Extract the (x, y) coordinate from the center of the cell holding the provided text.  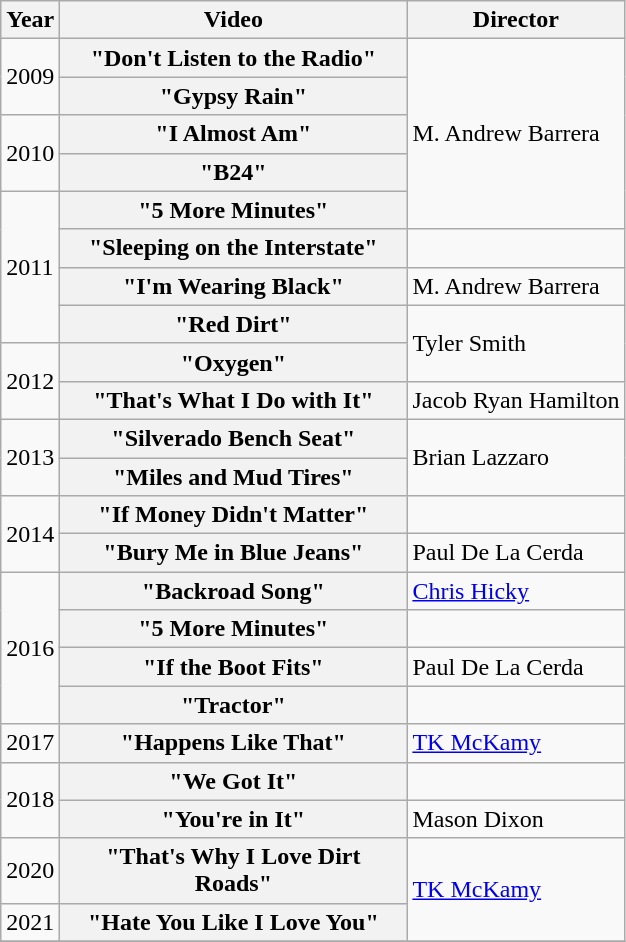
"Gypsy Rain" (234, 96)
"I'm Wearing Black" (234, 286)
2021 (30, 922)
Brian Lazzaro (516, 457)
2017 (30, 743)
2010 (30, 153)
"Happens Like That" (234, 743)
"I Almost Am" (234, 134)
"If the Boot Fits" (234, 667)
"You're in It" (234, 819)
2011 (30, 267)
Year (30, 20)
"That's What I Do with It" (234, 400)
"Red Dirt" (234, 324)
"Oxygen" (234, 362)
"We Got It" (234, 781)
2018 (30, 800)
"Sleeping on the Interstate" (234, 248)
Mason Dixon (516, 819)
Director (516, 20)
2014 (30, 534)
2013 (30, 457)
2016 (30, 648)
"B24" (234, 172)
"Tractor" (234, 705)
Tyler Smith (516, 343)
"If Money Didn't Matter" (234, 515)
Video (234, 20)
"Silverado Bench Seat" (234, 438)
2020 (30, 870)
"Bury Me in Blue Jeans" (234, 553)
"Don't Listen to the Radio" (234, 58)
2009 (30, 77)
Jacob Ryan Hamilton (516, 400)
"Hate You Like I Love You" (234, 922)
"Backroad Song" (234, 591)
2012 (30, 381)
"Miles and Mud Tires" (234, 477)
"That's Why I Love Dirt Roads" (234, 870)
Chris Hicky (516, 591)
